Identify which cell holds the provided text, then report its (x, y) central coordinate. 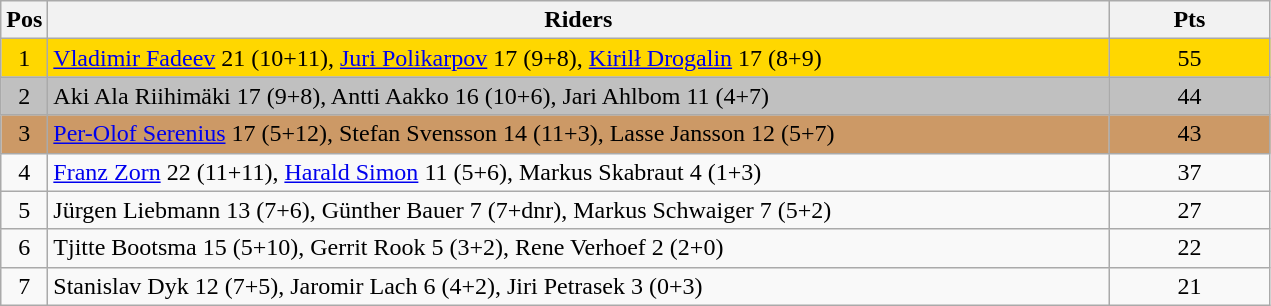
22 (1190, 248)
43 (1190, 134)
Pos (24, 20)
4 (24, 172)
2 (24, 96)
6 (24, 248)
7 (24, 286)
Vladimir Fadeev 21 (10+11), Juri Polikarpov 17 (9+8), Kirilł Drogalin 17 (8+9) (578, 58)
55 (1190, 58)
1 (24, 58)
Stanislav Dyk 12 (7+5), Jaromir Lach 6 (4+2), Jiri Petrasek 3 (0+3) (578, 286)
Tjitte Bootsma 15 (5+10), Gerrit Rook 5 (3+2), Rene Verhoef 2 (2+0) (578, 248)
Riders (578, 20)
44 (1190, 96)
5 (24, 210)
Pts (1190, 20)
3 (24, 134)
Franz Zorn 22 (11+11), Harald Simon 11 (5+6), Markus Skabraut 4 (1+3) (578, 172)
27 (1190, 210)
Aki Ala Riihimäki 17 (9+8), Antti Aakko 16 (10+6), Jari Ahlbom 11 (4+7) (578, 96)
37 (1190, 172)
Jürgen Liebmann 13 (7+6), Günther Bauer 7 (7+dnr), Markus Schwaiger 7 (5+2) (578, 210)
Per-Olof Serenius 17 (5+12), Stefan Svensson 14 (11+3), Lasse Jansson 12 (5+7) (578, 134)
21 (1190, 286)
